From the cell containing the given text, extract its center point as [X, Y] coordinate. 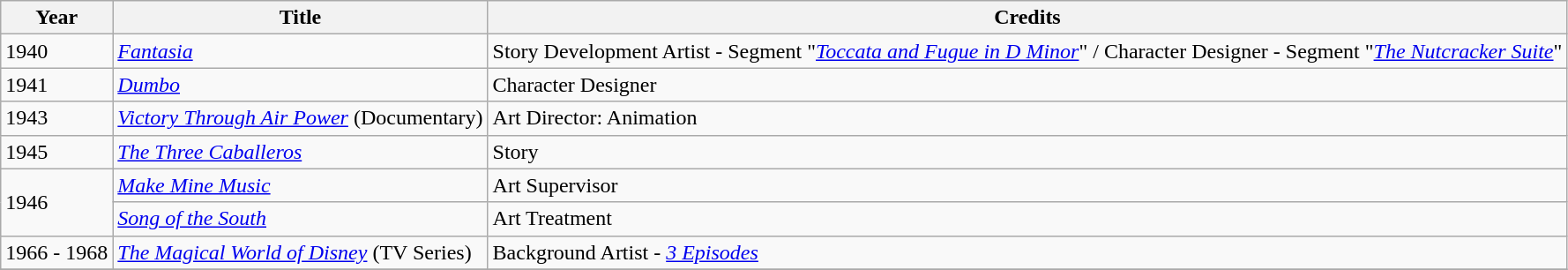
Art Supervisor [1027, 185]
Song of the South [300, 219]
Credits [1027, 18]
Character Designer [1027, 85]
The Magical World of Disney (TV Series) [300, 252]
The Three Caballeros [300, 152]
Story Development Artist - Segment "Toccata and Fugue in D Minor" / Character Designer - Segment "The Nutcracker Suite" [1027, 51]
Background Artist - 3 Episodes [1027, 252]
Year [56, 18]
Fantasia [300, 51]
1946 [56, 202]
Art Treatment [1027, 219]
Make Mine Music [300, 185]
Title [300, 18]
Victory Through Air Power (Documentary) [300, 118]
1966 - 1968 [56, 252]
1941 [56, 85]
1943 [56, 118]
1940 [56, 51]
Story [1027, 152]
1945 [56, 152]
Art Director: Animation [1027, 118]
Dumbo [300, 85]
